Detect which cell encompasses the target text, then output its [X, Y] center coordinate. 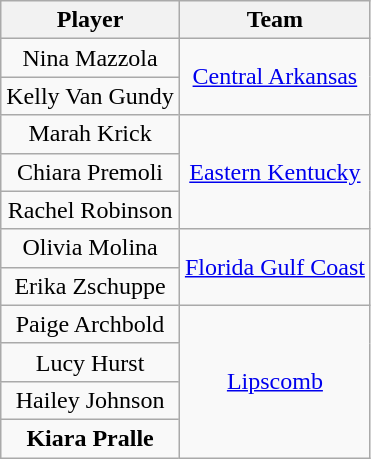
Florida Gulf Coast [274, 267]
Chiara Premoli [90, 172]
Kelly Van Gundy [90, 96]
Eastern Kentucky [274, 172]
Lucy Hurst [90, 362]
Team [274, 20]
Central Arkansas [274, 77]
Olivia Molina [90, 248]
Rachel Robinson [90, 210]
Nina Mazzola [90, 58]
Marah Krick [90, 134]
Player [90, 20]
Hailey Johnson [90, 400]
Erika Zschuppe [90, 286]
Kiara Pralle [90, 438]
Paige Archbold [90, 324]
Lipscomb [274, 381]
